Detect which cell encompasses the target text, then output its (x, y) center coordinate. 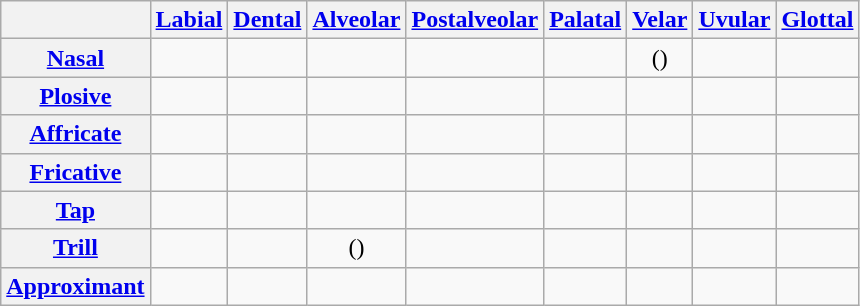
Tap (76, 210)
Alveolar (356, 20)
Dental (268, 20)
Velar (660, 20)
Nasal (76, 58)
Approximant (76, 286)
Palatal (586, 20)
Uvular (734, 20)
Postalveolar (475, 20)
Glottal (818, 20)
Trill (76, 248)
Affricate (76, 134)
Labial (189, 20)
Fricative (76, 172)
Plosive (76, 96)
